Find where the given text appears and provide that cell's center as [x, y] coordinate. 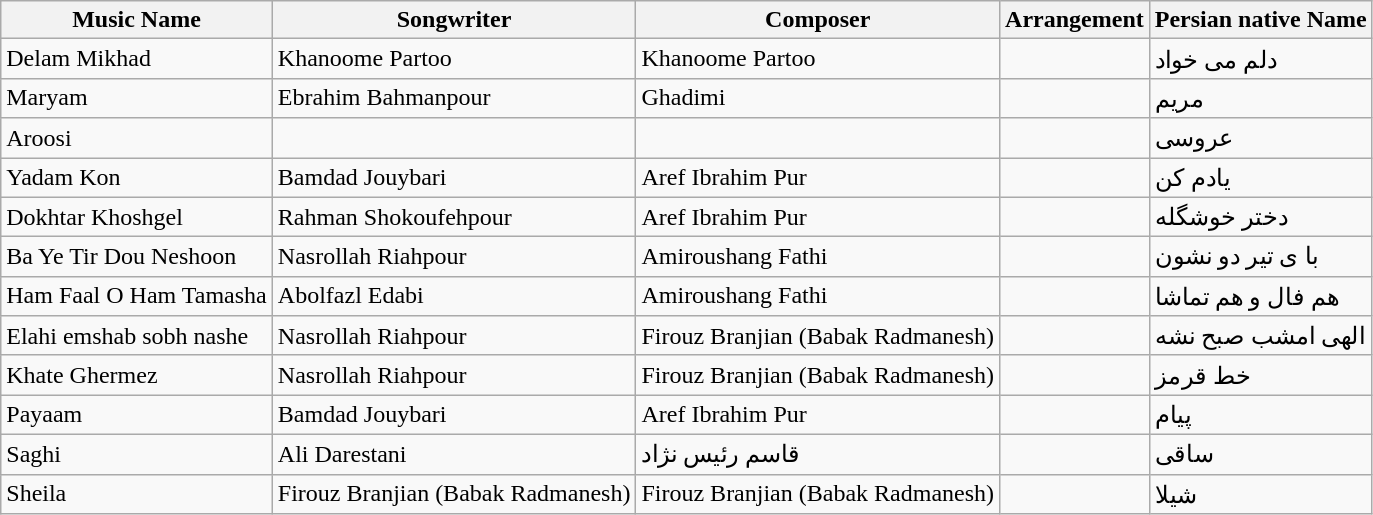
هم فال و هم تماشا [1260, 296]
Delam Mikhad [137, 59]
مریم [1260, 98]
Composer [818, 20]
دختر خوشگله [1260, 217]
Arrangement [1075, 20]
یادم کن [1260, 178]
Payaam [137, 415]
دلم می خواد [1260, 59]
با ی تیر دو نشون [1260, 257]
عروسی [1260, 138]
Maryam [137, 98]
Songwriter [454, 20]
Ali Darestani [454, 454]
Saghi [137, 454]
Music Name [137, 20]
Abolfazl Edabi [454, 296]
Ba Ye Tir Dou Neshoon [137, 257]
پیام [1260, 415]
Ham Faal O Ham Tamasha [137, 296]
Ghadimi [818, 98]
خط قرمز [1260, 375]
Rahman Shokoufehpour [454, 217]
Khate Ghermez [137, 375]
شیلا [1260, 494]
Dokhtar Khoshgel [137, 217]
Yadam Kon [137, 178]
ساقی [1260, 454]
Persian native Name [1260, 20]
Elahi emshab sobh nashe [137, 336]
قاسم رئیس نژاد [818, 454]
Aroosi [137, 138]
Ebrahim Bahmanpour [454, 98]
الهی امشب صبح نشه [1260, 336]
Sheila [137, 494]
